Detect which cell encompasses the target text, then output its (X, Y) center coordinate. 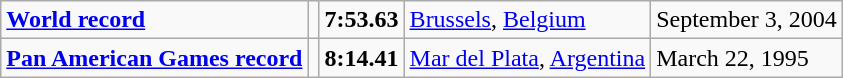
September 3, 2004 (747, 20)
7:53.63 (362, 20)
8:14.41 (362, 58)
Brussels, Belgium (528, 20)
March 22, 1995 (747, 58)
Mar del Plata, Argentina (528, 58)
Pan American Games record (154, 58)
World record (154, 20)
